Determine the [X, Y] coordinate at the center of the cell enclosing the given text.  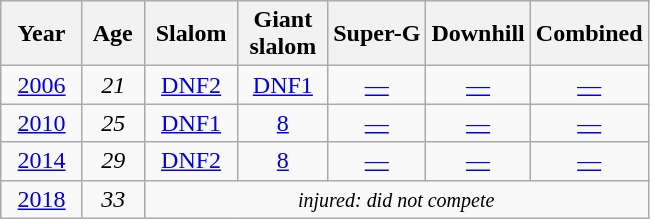
2018 [42, 199]
Combined [589, 34]
33 [113, 199]
29 [113, 161]
2014 [42, 161]
Slalom [191, 34]
Super-G [377, 34]
25 [113, 123]
Age [113, 34]
2006 [42, 85]
Year [42, 34]
21 [113, 85]
Downhill [478, 34]
Giant slalom [283, 34]
injured: did not compete [396, 199]
2010 [42, 123]
